Output the [X, Y] coordinate of the center of the cell containing the given text.  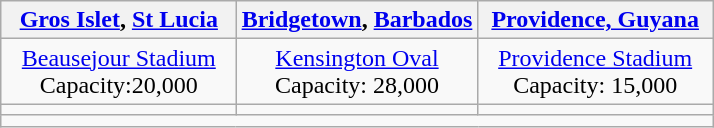
Gros Islet, St Lucia [118, 20]
Kensington OvalCapacity: 28,000 [357, 72]
Providence StadiumCapacity: 15,000 [596, 72]
Beausejour StadiumCapacity:20,000 [118, 72]
Providence, Guyana [596, 20]
Bridgetown, Barbados [357, 20]
